Provide the [X, Y] coordinate of the cell's center where the given text is located.  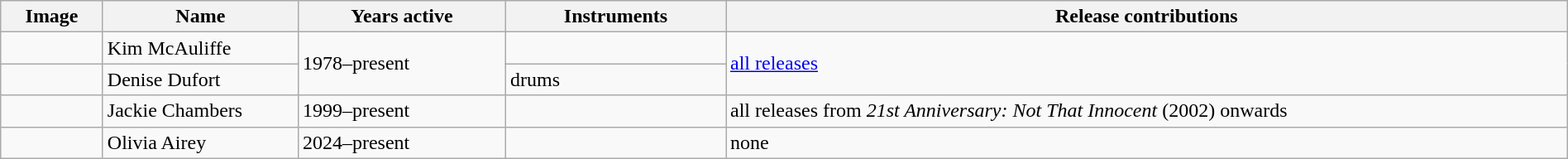
1978–present [402, 64]
2024–present [402, 142]
Years active [402, 17]
Jackie Chambers [200, 111]
all releases from 21st Anniversary: Not That Innocent (2002) onwards [1147, 111]
Image [52, 17]
Kim McAuliffe [200, 48]
1999–present [402, 111]
Name [200, 17]
Olivia Airey [200, 142]
Denise Dufort [200, 79]
all releases [1147, 64]
Instruments [615, 17]
Release contributions [1147, 17]
drums [615, 79]
none [1147, 142]
